From the cell containing the given text, extract its center point as [x, y] coordinate. 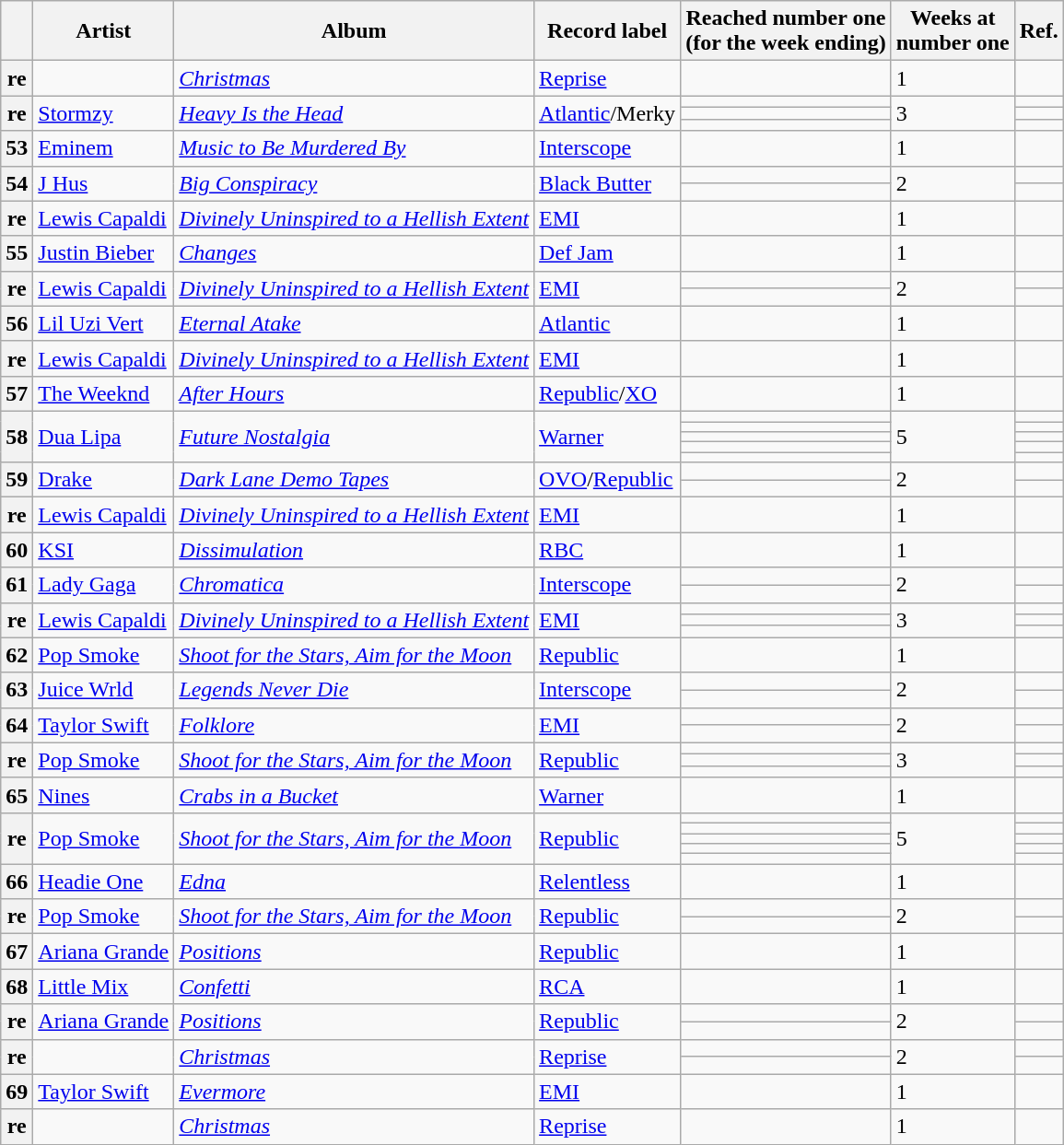
Nines [103, 795]
KSI [103, 550]
Def Jam [608, 253]
Eternal Atake [354, 323]
Changes [354, 253]
Eminem [103, 148]
Big Conspiracy [354, 183]
56 [17, 323]
Album [354, 31]
61 [17, 585]
Music to Be Murdered By [354, 148]
Artist [103, 31]
64 [17, 725]
Stormzy [103, 113]
58 [17, 437]
59 [17, 480]
Weeks atnumber one [953, 31]
Folklore [354, 725]
69 [17, 1092]
67 [17, 952]
Dua Lipa [103, 437]
Black Butter [608, 183]
Ref. [1039, 31]
Atlantic/Merky [608, 113]
J Hus [103, 183]
Reached number one(for the week ending) [787, 31]
55 [17, 253]
Lady Gaga [103, 585]
Atlantic [608, 323]
Republic/XO [608, 393]
Record label [608, 31]
Future Nostalgia [354, 437]
60 [17, 550]
Drake [103, 480]
Evermore [354, 1092]
Confetti [354, 987]
Crabs in a Bucket [354, 795]
Chromatica [354, 585]
63 [17, 690]
The Weeknd [103, 393]
Heavy Is the Head [354, 113]
After Hours [354, 393]
62 [17, 655]
68 [17, 987]
OVO/Republic [608, 480]
Dissimulation [354, 550]
Edna [354, 882]
54 [17, 183]
Legends Never Die [354, 690]
Dark Lane Demo Tapes [354, 480]
Headie One [103, 882]
Lil Uzi Vert [103, 323]
Little Mix [103, 987]
66 [17, 882]
57 [17, 393]
Justin Bieber [103, 253]
RBC [608, 550]
Relentless [608, 882]
RCA [608, 987]
Juice Wrld [103, 690]
53 [17, 148]
65 [17, 795]
